Capture the cell that displays the provided text and extract its (X, Y) central coordinate. 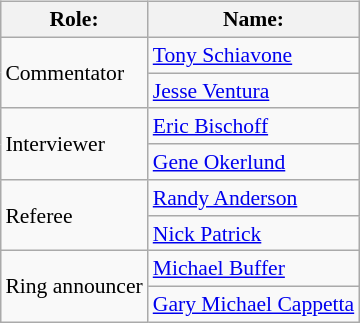
Role: (74, 20)
Jesse Ventura (254, 91)
Name: (254, 20)
Gene Okerlund (254, 162)
Referee (74, 216)
Ring announcer (74, 286)
Gary Michael Cappetta (254, 305)
Tony Schiavone (254, 55)
Randy Anderson (254, 198)
Interviewer (74, 144)
Eric Bischoff (254, 126)
Nick Patrick (254, 233)
Michael Buffer (254, 269)
Commentator (74, 72)
